Detect which cell encompasses the target text, then output its [x, y] center coordinate. 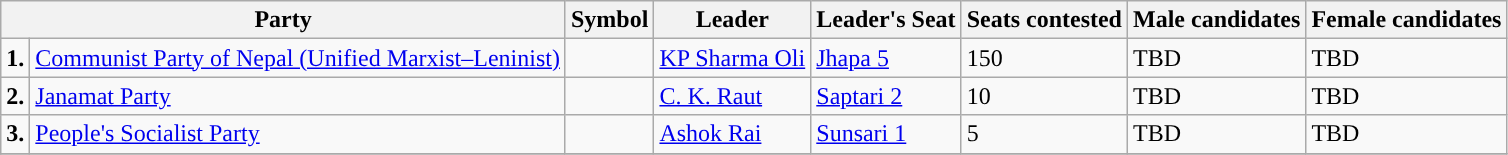
Male candidates [1217, 20]
Seats contested [1044, 20]
C. K. Raut [732, 96]
Communist Party of Nepal (Unified Marxist–Leninist) [298, 58]
Party [284, 20]
150 [1044, 58]
KP Sharma Oli [732, 58]
3. [16, 134]
Female candidates [1406, 20]
Leader's Seat [886, 20]
2. [16, 96]
Ashok Rai [732, 134]
1. [16, 58]
Saptari 2 [886, 96]
Jhapa 5 [886, 58]
Symbol [609, 20]
Janamat Party [298, 96]
5 [1044, 134]
10 [1044, 96]
People's Socialist Party [298, 134]
Sunsari 1 [886, 134]
Leader [732, 20]
